Return the [x, y] coordinate for the center point of the cell that contains the specified text.  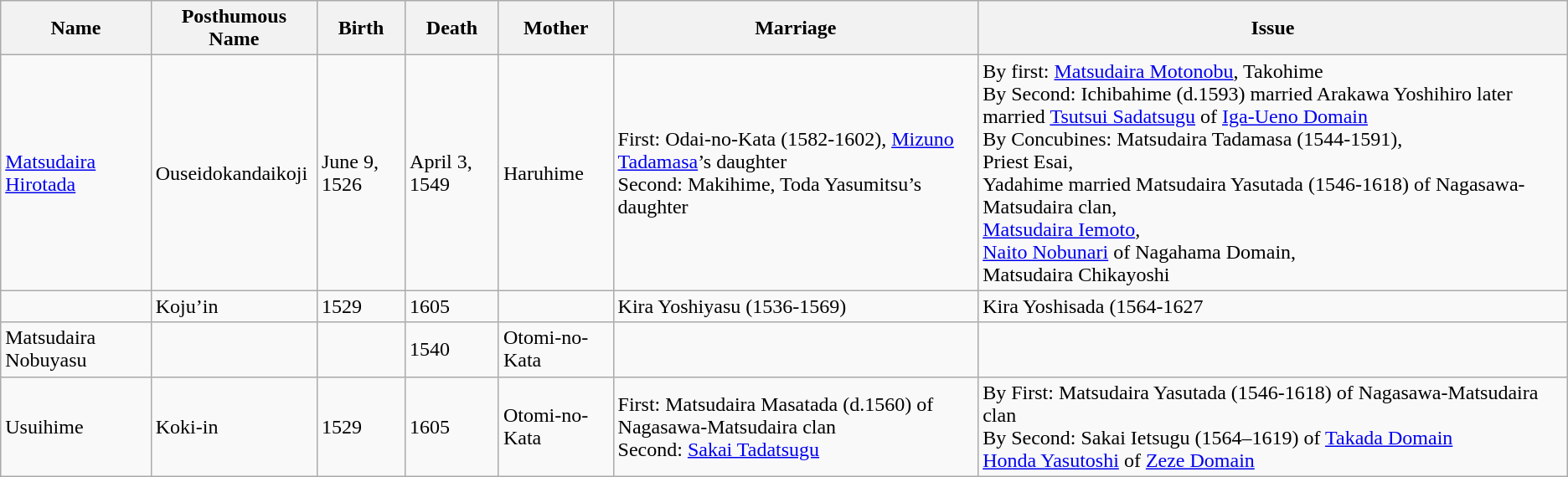
Birth [360, 28]
Koju’in [234, 306]
Koki-in [234, 427]
Kira Yoshisada (1564-1627 [1273, 306]
Matsudaira Hirotada [75, 172]
Issue [1273, 28]
First: Matsudaira Masatada (d.1560) of Nagasawa-Matsudaira clanSecond: Sakai Tadatsugu [796, 427]
Haruhime [556, 172]
1540 [452, 350]
April 3, 1549 [452, 172]
Marriage [796, 28]
Mother [556, 28]
Matsudaira Nobuyasu [75, 350]
Death [452, 28]
First: Odai-no-Kata (1582-1602), Mizuno Tadamasa’s daughterSecond: Makihime, Toda Yasumitsu’s daughter [796, 172]
Ouseidokandaikoji [234, 172]
Name [75, 28]
Usuihime [75, 427]
Posthumous Name [234, 28]
June 9, 1526 [360, 172]
Kira Yoshiyasu (1536-1569) [796, 306]
